Detect which cell encompasses the target text, then output its [X, Y] center coordinate. 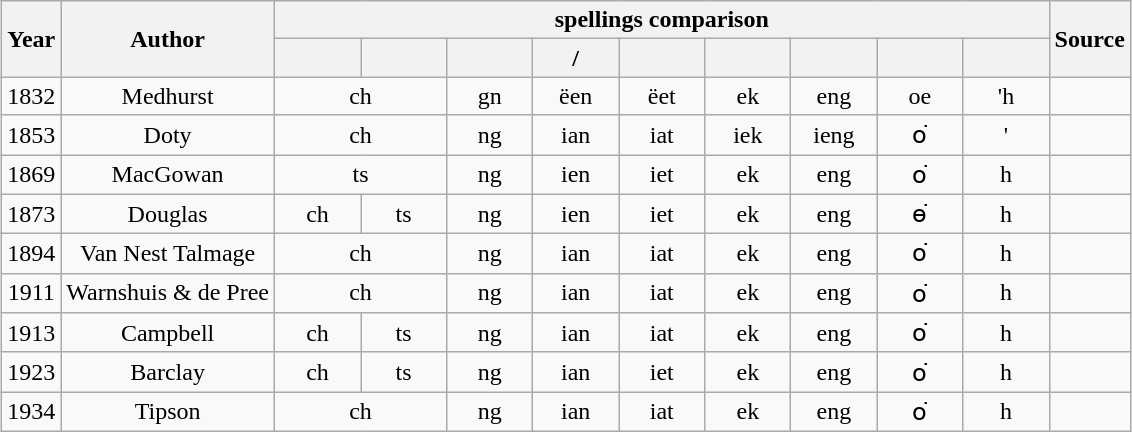
1934 [32, 412]
gn [490, 96]
Van Nest Talmage [168, 254]
MacGowan [168, 174]
1832 [32, 96]
1923 [32, 372]
Medhurst [168, 96]
Warnshuis & de Pree [168, 293]
1894 [32, 254]
Campbell [168, 333]
1869 [32, 174]
spellings comparison [662, 20]
ieng [834, 135]
Year [32, 39]
iek [748, 135]
1853 [32, 135]
oe [920, 96]
'h [1006, 96]
1911 [32, 293]
ëen [576, 96]
ɵ͘ [920, 214]
Author [168, 39]
1913 [32, 333]
Barclay [168, 372]
Tipson [168, 412]
' [1006, 135]
Doty [168, 135]
/ [576, 58]
Source [1090, 39]
1873 [32, 214]
ëet [662, 96]
Douglas [168, 214]
